Locate the cell with the specified text and output its (x, y) center coordinate. 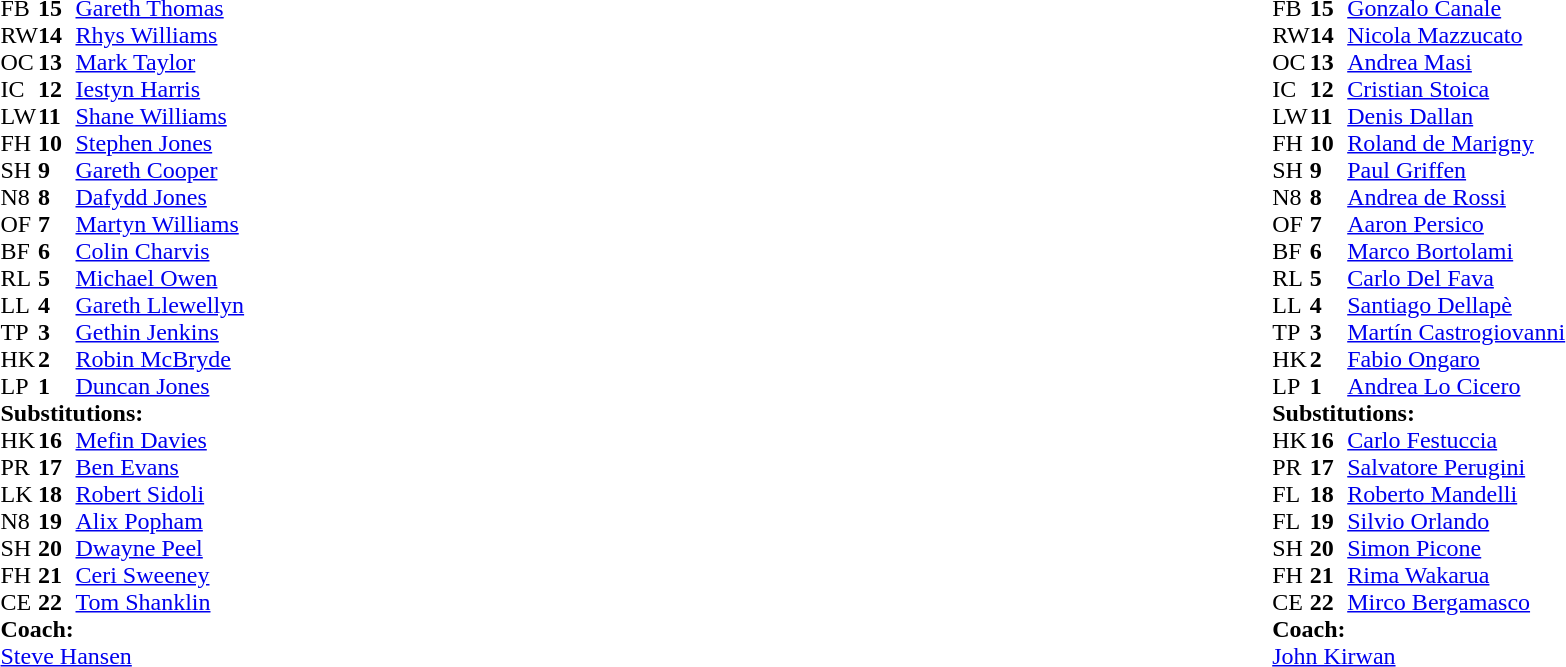
Ceri Sweeney (160, 576)
Cristian Stoica (1456, 90)
Carlo Del Fava (1456, 278)
Simon Picone (1456, 548)
Aaron Persico (1456, 224)
Fabio Ongaro (1456, 360)
Stephen Jones (160, 144)
Paul Griffen (1456, 170)
Andrea Masi (1456, 62)
Dwayne Peel (160, 548)
Rhys Williams (160, 36)
Roberto Mandelli (1456, 494)
Robert Sidoli (160, 494)
Iestyn Harris (160, 90)
Dafydd Jones (160, 198)
Gareth Cooper (160, 170)
Gareth Llewellyn (160, 306)
Mark Taylor (160, 62)
Silvio Orlando (1456, 522)
Denis Dallan (1456, 116)
Andrea Lo Cicero (1456, 386)
Ben Evans (160, 468)
Roland de Marigny (1456, 144)
Nicola Mazzucato (1456, 36)
Robin McBryde (160, 360)
Alix Popham (160, 522)
Carlo Festuccia (1456, 440)
Mirco Bergamasco (1456, 602)
Colin Charvis (160, 252)
Mefin Davies (160, 440)
LK (19, 494)
Martyn Williams (160, 224)
Duncan Jones (160, 386)
Tom Shanklin (160, 602)
Marco Bortolami (1456, 252)
Michael Owen (160, 278)
Rima Wakarua (1456, 576)
Salvatore Perugini (1456, 468)
Andrea de Rossi (1456, 198)
Shane Williams (160, 116)
Martín Castrogiovanni (1456, 332)
Gethin Jenkins (160, 332)
Santiago Dellapè (1456, 306)
